Identify which cell holds the provided text, then report its [X, Y] central coordinate. 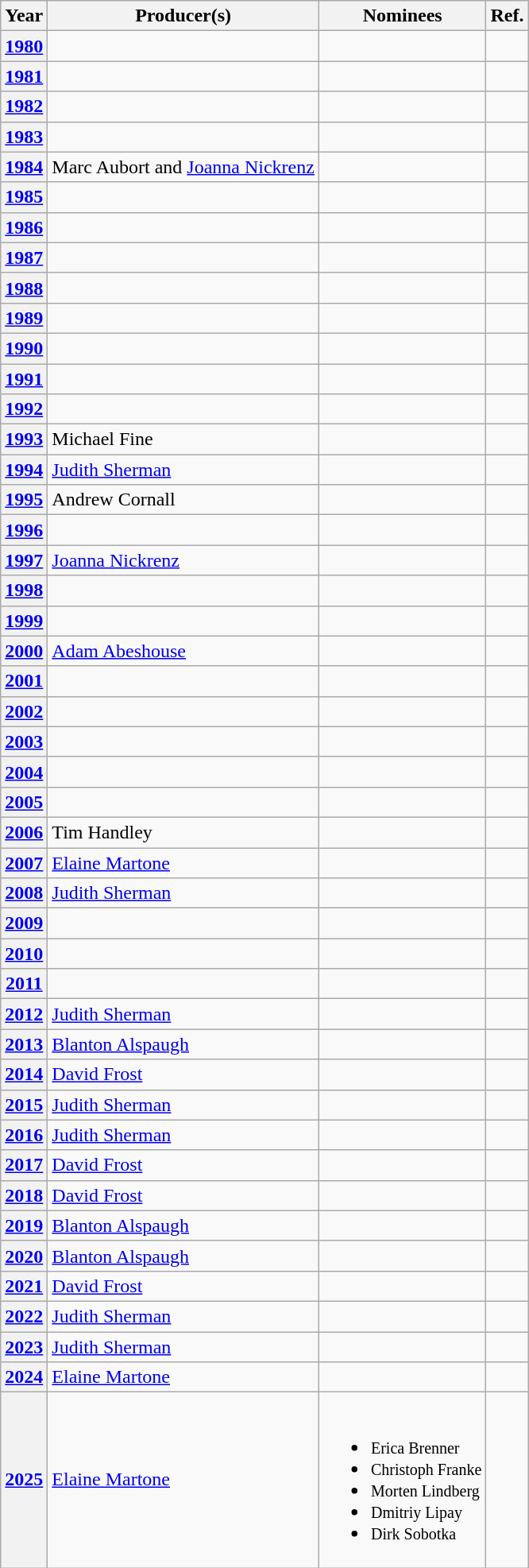
1990 [24, 348]
Andrew Cornall [183, 500]
2013 [24, 1044]
1993 [24, 439]
2005 [24, 802]
1981 [24, 76]
Year [24, 16]
2023 [24, 1347]
2007 [24, 862]
Marc Aubort and Joanna Nickrenz [183, 167]
2008 [24, 893]
2011 [24, 984]
Adam Abeshouse [183, 651]
2010 [24, 954]
2004 [24, 772]
2009 [24, 923]
2016 [24, 1135]
2001 [24, 681]
2015 [24, 1105]
1997 [24, 560]
1986 [24, 227]
Michael Fine [183, 439]
1994 [24, 470]
2002 [24, 711]
1996 [24, 530]
2024 [24, 1377]
1992 [24, 409]
1995 [24, 500]
1988 [24, 288]
2003 [24, 741]
1991 [24, 379]
1998 [24, 590]
1989 [24, 318]
1980 [24, 46]
Producer(s) [183, 16]
2017 [24, 1165]
2014 [24, 1074]
2000 [24, 651]
Tim Handley [183, 832]
1984 [24, 167]
1985 [24, 197]
2021 [24, 1286]
Ref. [507, 16]
2022 [24, 1316]
1982 [24, 106]
2020 [24, 1256]
2012 [24, 1014]
2019 [24, 1225]
1983 [24, 137]
Joanna Nickrenz [183, 560]
2006 [24, 832]
1999 [24, 621]
Erica BrennerChristoph FrankeMorten LindbergDmitriy LipayDirk Sobotka [402, 1480]
2018 [24, 1195]
1987 [24, 257]
Nominees [402, 16]
2025 [24, 1480]
